Identify which cell holds the provided text, then report its (x, y) central coordinate. 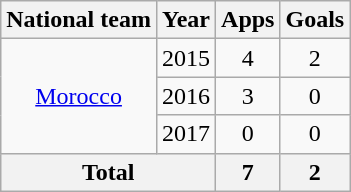
Total (108, 172)
Morocco (79, 96)
Apps (248, 20)
4 (248, 58)
Year (186, 20)
National team (79, 20)
2015 (186, 58)
2016 (186, 96)
7 (248, 172)
3 (248, 96)
Goals (315, 20)
2017 (186, 134)
